For the text-containing cell, return its midpoint in [X, Y] coordinate format. 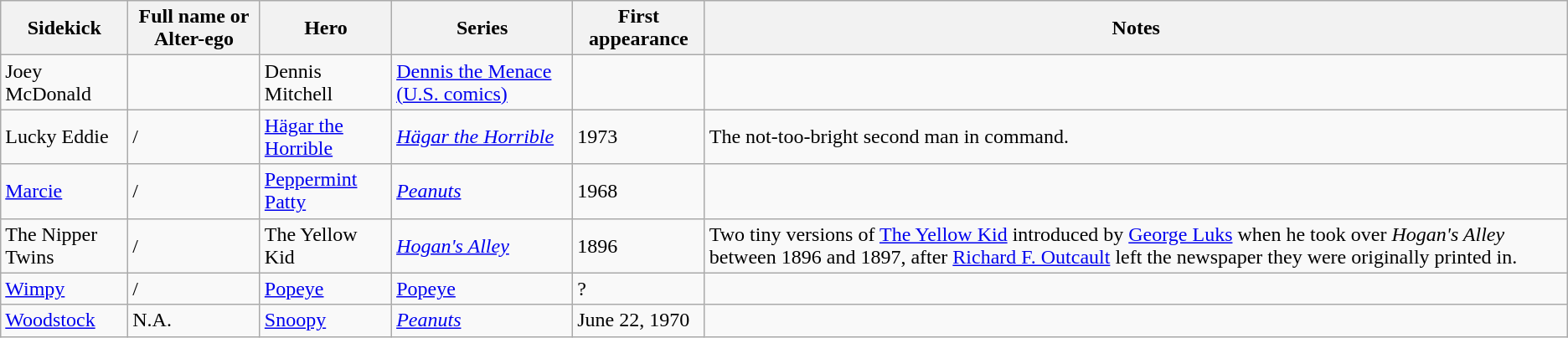
N.A. [194, 320]
Lucky Eddie [64, 137]
Hero [325, 28]
Joey McDonald [64, 82]
Woodstock [64, 320]
1896 [639, 246]
The Yellow Kid [325, 246]
Full name or Alter-ego [194, 28]
? [639, 289]
Sidekick [64, 28]
Marcie [64, 191]
1973 [639, 137]
Snoopy [325, 320]
Dennis the Menace (U.S. comics) [482, 82]
Hogan's Alley [482, 246]
The not-too-bright second man in command. [1136, 137]
Notes [1136, 28]
Dennis Mitchell [325, 82]
1968 [639, 191]
June 22, 1970 [639, 320]
Wimpy [64, 289]
Series [482, 28]
Peppermint Patty [325, 191]
First appearance [639, 28]
The Nipper Twins [64, 246]
